Scan for the cell matching the given text and deliver its [x, y] coordinate at center. 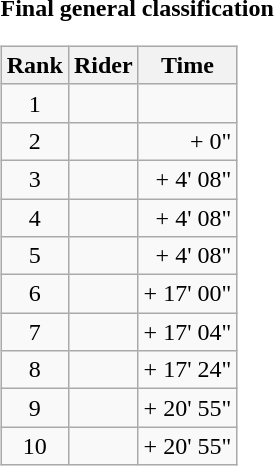
1 [34, 103]
4 [34, 217]
6 [34, 294]
7 [34, 332]
8 [34, 370]
+ 17' 00" [188, 294]
5 [34, 256]
+ 17' 04" [188, 332]
Time [188, 65]
9 [34, 408]
+ 0" [188, 141]
Rank [34, 65]
10 [34, 446]
+ 17' 24" [188, 370]
Rider [103, 65]
2 [34, 141]
3 [34, 179]
